Output the [x, y] coordinate of the center of the cell containing the given text.  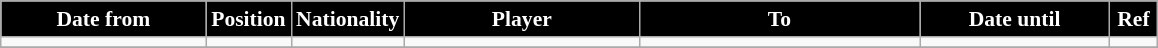
Player [522, 19]
Date from [104, 19]
Date until [1015, 19]
To [779, 19]
Ref [1134, 19]
Position [248, 19]
Nationality [348, 19]
